Determine the [x, y] coordinate at the center of the cell enclosing the given text.  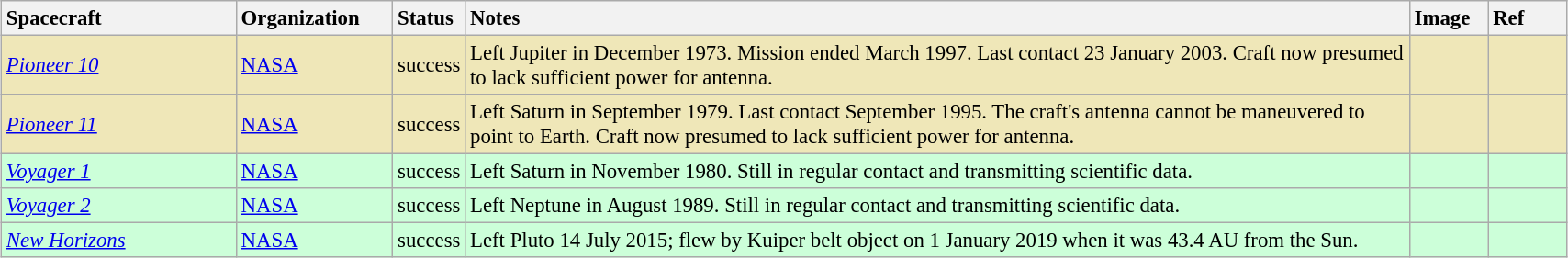
Voyager 1 [119, 172]
Left Neptune in August 1989. Still in regular contact and transmitting scientific data. [938, 206]
Left Saturn in November 1980. Still in regular contact and transmitting scientific data. [938, 172]
Image [1449, 18]
Voyager 2 [119, 206]
Ref [1528, 18]
Pioneer 10 [119, 66]
Spacecraft [119, 18]
Pioneer 11 [119, 125]
Organization [314, 18]
New Horizons [119, 241]
Left Pluto 14 July 2015; flew by Kuiper belt object on 1 January 2019 when it was 43.4 AU from the Sun. [938, 241]
Status [430, 18]
Left Jupiter in December 1973. Mission ended March 1997. Last contact 23 January 2003. Craft now presumed to lack sufficient power for antenna. [938, 66]
Notes [938, 18]
